Return (x, y) of the center of cell containing provided text 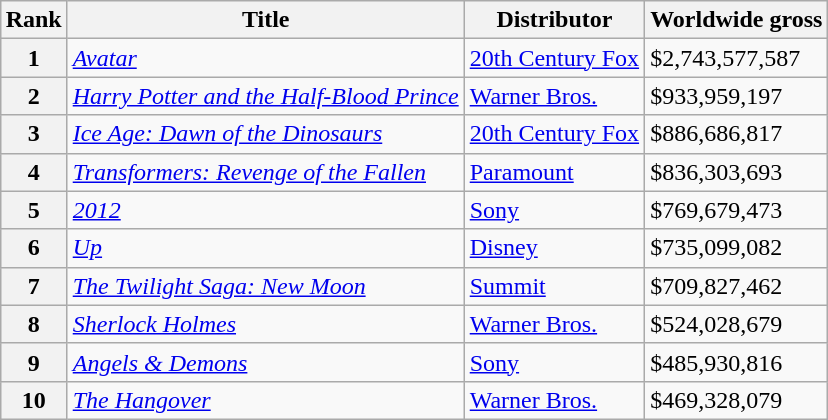
The Hangover (266, 400)
Sherlock Holmes (266, 324)
3 (34, 134)
Rank (34, 20)
Summit (554, 286)
10 (34, 400)
7 (34, 286)
Transformers: Revenge of the Fallen (266, 172)
$469,328,079 (736, 400)
$2,743,577,587 (736, 58)
Avatar (266, 58)
$709,827,462 (736, 286)
Up (266, 248)
2 (34, 96)
The Twilight Saga: New Moon (266, 286)
$933,959,197 (736, 96)
Disney (554, 248)
Harry Potter and the Half-Blood Prince (266, 96)
2012 (266, 210)
Distributor (554, 20)
$524,028,679 (736, 324)
Worldwide gross (736, 20)
$485,930,816 (736, 362)
Title (266, 20)
$886,686,817 (736, 134)
8 (34, 324)
$836,303,693 (736, 172)
4 (34, 172)
1 (34, 58)
9 (34, 362)
6 (34, 248)
Paramount (554, 172)
5 (34, 210)
Angels & Demons (266, 362)
$769,679,473 (736, 210)
$735,099,082 (736, 248)
Ice Age: Dawn of the Dinosaurs (266, 134)
